Determine the (x, y) coordinate at the center of the cell enclosing the given text.  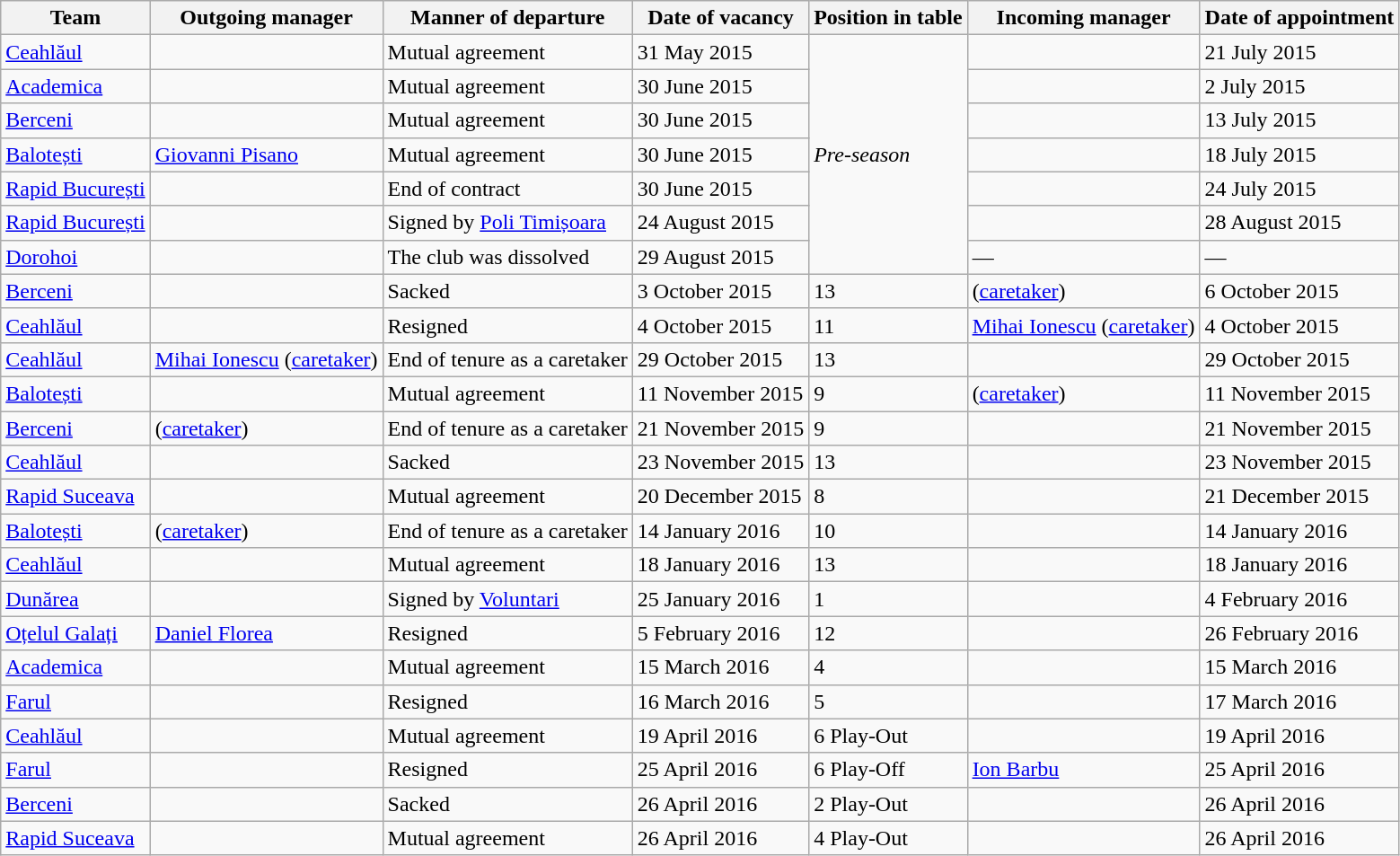
20 December 2015 (720, 497)
Dorohoi (75, 257)
11 (888, 325)
21 July 2015 (1299, 52)
2 July 2015 (1299, 86)
25 January 2016 (720, 599)
Giovanni Pisano (266, 154)
Dunărea (75, 599)
End of contract (507, 189)
Outgoing manager (266, 18)
26 February 2016 (1299, 633)
Date of appointment (1299, 18)
Daniel Florea (266, 633)
21 December 2015 (1299, 497)
Pre-season (888, 154)
6 October 2015 (1299, 291)
5 February 2016 (720, 633)
31 May 2015 (720, 52)
24 August 2015 (720, 223)
Incoming manager (1083, 18)
4 February 2016 (1299, 599)
6 Play-Off (888, 770)
Signed by Voluntari (507, 599)
2 Play-Out (888, 804)
Manner of departure (507, 18)
Oțelul Galați (75, 633)
Team (75, 18)
4 Play-Out (888, 838)
10 (888, 531)
3 October 2015 (720, 291)
8 (888, 497)
Date of vacancy (720, 18)
Ion Barbu (1083, 770)
6 Play-Out (888, 736)
5 (888, 702)
The club was dissolved (507, 257)
28 August 2015 (1299, 223)
13 July 2015 (1299, 120)
18 July 2015 (1299, 154)
4 (888, 667)
24 July 2015 (1299, 189)
1 (888, 599)
12 (888, 633)
Position in table (888, 18)
17 March 2016 (1299, 702)
Signed by Poli Timișoara (507, 223)
16 March 2016 (720, 702)
29 August 2015 (720, 257)
